For the text-containing cell, return its midpoint in [X, Y] coordinate format. 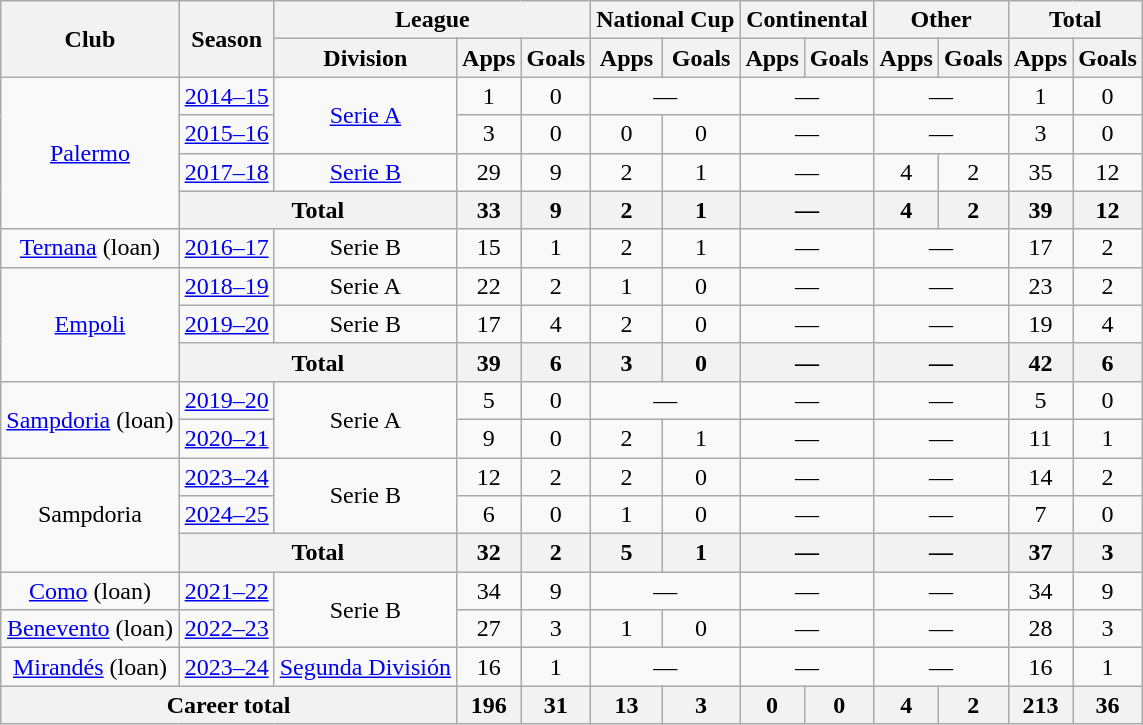
33 [489, 210]
31 [556, 705]
Continental [807, 20]
Sampdoria [90, 515]
Como (loan) [90, 591]
37 [1040, 553]
Sampdoria (loan) [90, 419]
2024–25 [226, 515]
Segunda División [365, 667]
28 [1040, 629]
2021–22 [226, 591]
Empoli [90, 324]
2016–17 [226, 248]
2015–16 [226, 134]
22 [489, 286]
36 [1108, 705]
14 [1040, 477]
7 [1040, 515]
2017–18 [226, 172]
Ternana (loan) [90, 248]
Career total [229, 705]
19 [1040, 324]
213 [1040, 705]
Season [226, 39]
13 [627, 705]
Other [941, 20]
32 [489, 553]
196 [489, 705]
42 [1040, 362]
2018–19 [226, 286]
27 [489, 629]
Division [365, 58]
Palermo [90, 153]
2020–21 [226, 438]
11 [1040, 438]
National Cup [666, 20]
Club [90, 39]
35 [1040, 172]
Mirandés (loan) [90, 667]
15 [489, 248]
29 [489, 172]
League [432, 20]
23 [1040, 286]
2014–15 [226, 96]
Benevento (loan) [90, 629]
2022–23 [226, 629]
